Pinpoint the cell where the given text exists, returning its [x, y] midpoint coordinate. 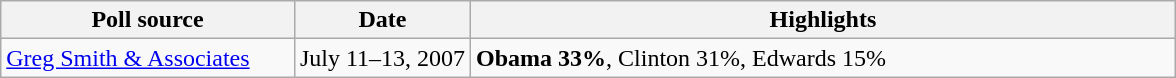
Date [382, 20]
Obama 33%, Clinton 31%, Edwards 15% [824, 58]
Greg Smith & Associates [148, 58]
Highlights [824, 20]
July 11–13, 2007 [382, 58]
Poll source [148, 20]
